Determine the [X, Y] coordinate at the center of the cell enclosing the given text.  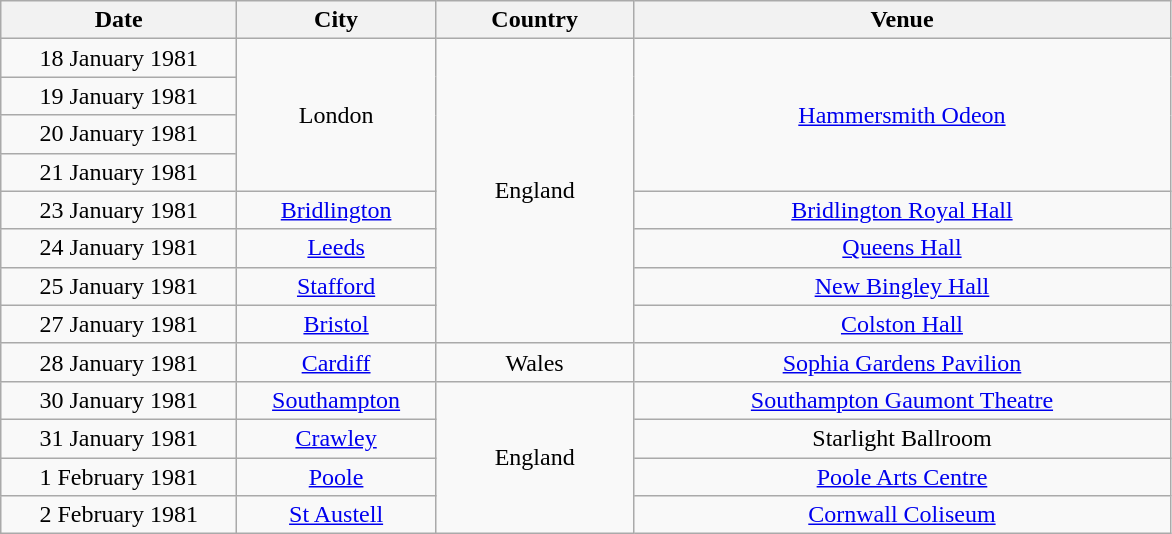
London [336, 115]
Bridlington Royal Hall [902, 210]
Crawley [336, 438]
Cornwall Coliseum [902, 515]
City [336, 20]
Cardiff [336, 362]
2 February 1981 [119, 515]
31 January 1981 [119, 438]
23 January 1981 [119, 210]
Starlight Ballroom [902, 438]
Bristol [336, 324]
20 January 1981 [119, 134]
Stafford [336, 286]
New Bingley Hall [902, 286]
1 February 1981 [119, 477]
18 January 1981 [119, 58]
St Austell [336, 515]
Southampton Gaumont Theatre [902, 400]
30 January 1981 [119, 400]
27 January 1981 [119, 324]
Leeds [336, 248]
Poole Arts Centre [902, 477]
28 January 1981 [119, 362]
Colston Hall [902, 324]
Country [534, 20]
Poole [336, 477]
24 January 1981 [119, 248]
Wales [534, 362]
Bridlington [336, 210]
Hammersmith Odeon [902, 115]
Southampton [336, 400]
21 January 1981 [119, 172]
25 January 1981 [119, 286]
Sophia Gardens Pavilion [902, 362]
Queens Hall [902, 248]
Date [119, 20]
Venue [902, 20]
19 January 1981 [119, 96]
